Return the [X, Y] coordinate for the center point of the cell that contains the specified text.  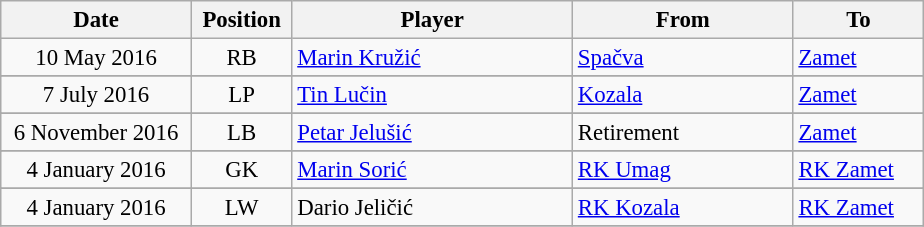
RK Kozala [684, 208]
LB [242, 133]
LP [242, 95]
Tin Lučin [432, 95]
LW [242, 208]
Kozala [684, 95]
From [684, 20]
Marin Sorić [432, 170]
To [858, 20]
Retirement [684, 133]
Spačva [684, 58]
RK Umag [684, 170]
10 May 2016 [96, 58]
Dario Jeličić [432, 208]
Petar Jelušić [432, 133]
Marin Kružić [432, 58]
Player [432, 20]
6 November 2016 [96, 133]
RB [242, 58]
Date [96, 20]
GK [242, 170]
7 July 2016 [96, 95]
Position [242, 20]
